Identify which cell holds the provided text, then report its [x, y] central coordinate. 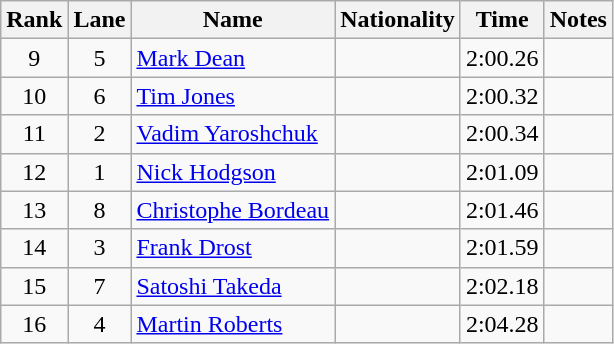
7 [100, 286]
10 [34, 96]
11 [34, 134]
2:00.26 [502, 58]
2:00.32 [502, 96]
Mark Dean [233, 58]
Lane [100, 20]
Nationality [398, 20]
Frank Drost [233, 248]
Satoshi Takeda [233, 286]
16 [34, 324]
5 [100, 58]
8 [100, 210]
2:01.46 [502, 210]
2:04.28 [502, 324]
14 [34, 248]
15 [34, 286]
2:02.18 [502, 286]
Christophe Bordeau [233, 210]
Notes [578, 20]
2:01.59 [502, 248]
Rank [34, 20]
4 [100, 324]
3 [100, 248]
Time [502, 20]
9 [34, 58]
Name [233, 20]
6 [100, 96]
13 [34, 210]
1 [100, 172]
Nick Hodgson [233, 172]
Vadim Yaroshchuk [233, 134]
2:01.09 [502, 172]
Martin Roberts [233, 324]
2 [100, 134]
Tim Jones [233, 96]
12 [34, 172]
2:00.34 [502, 134]
